Detect which cell encompasses the target text, then output its (x, y) center coordinate. 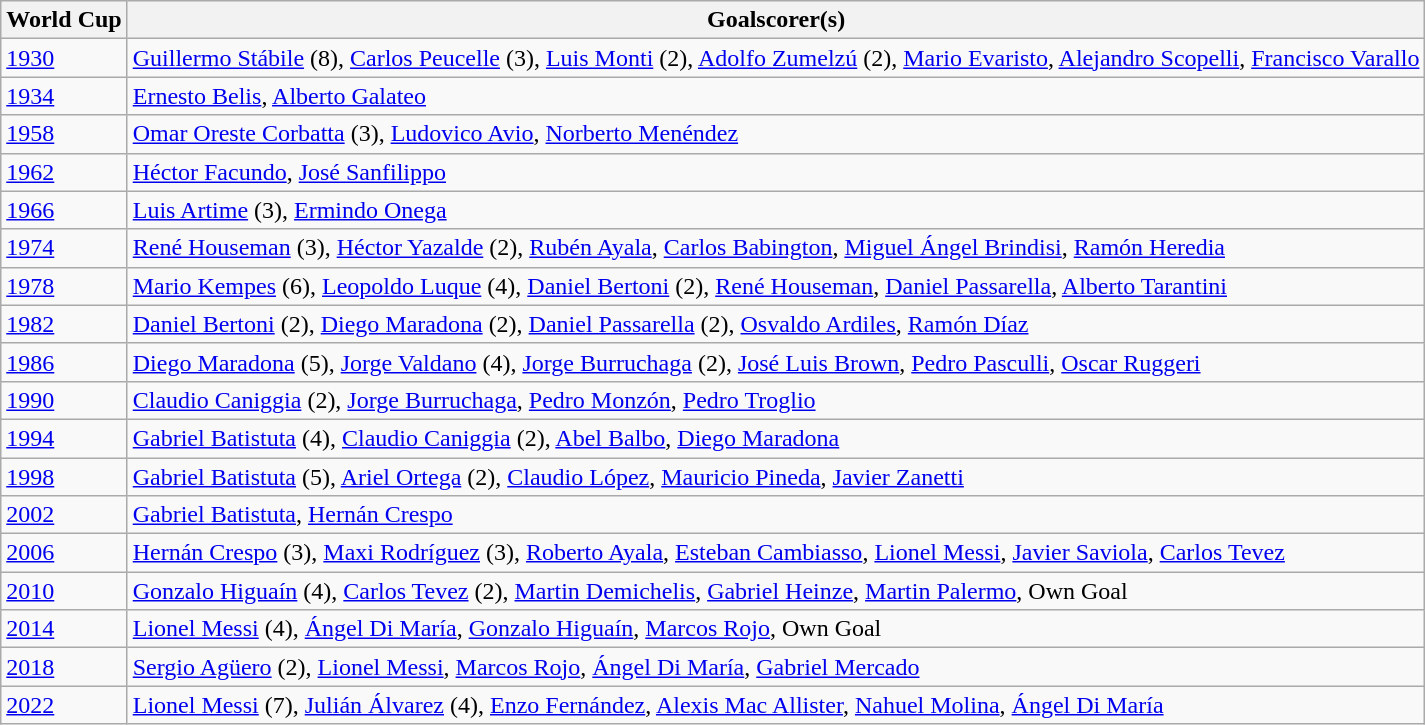
1986 (64, 362)
1966 (64, 210)
2006 (64, 553)
Luis Artime (3), Ermindo Onega (776, 210)
Gonzalo Higuaín (4), Carlos Tevez (2), Martin Demichelis, Gabriel Heinze, Martin Palermo, Own Goal (776, 591)
2022 (64, 705)
Omar Oreste Corbatta (3), Ludovico Avio, Norberto Menéndez (776, 134)
2002 (64, 515)
Lionel Messi (7), Julián Álvarez (4), Enzo Fernández, Alexis Mac Allister, Nahuel Molina, Ángel Di María (776, 705)
Diego Maradona (5), Jorge Valdano (4), Jorge Burruchaga (2), José Luis Brown, Pedro Pasculli, Oscar Ruggeri (776, 362)
2018 (64, 667)
1958 (64, 134)
1934 (64, 96)
Hernán Crespo (3), Maxi Rodríguez (3), Roberto Ayala, Esteban Cambiasso, Lionel Messi, Javier Saviola, Carlos Tevez (776, 553)
Daniel Bertoni (2), Diego Maradona (2), Daniel Passarella (2), Osvaldo Ardiles, Ramón Díaz (776, 324)
Gabriel Batistuta (5), Ariel Ortega (2), Claudio López, Mauricio Pineda, Javier Zanetti (776, 477)
Claudio Caniggia (2), Jorge Burruchaga, Pedro Monzón, Pedro Troglio (776, 400)
1978 (64, 286)
Héctor Facundo, José Sanfilippo (776, 172)
1982 (64, 324)
1930 (64, 58)
Gabriel Batistuta, Hernán Crespo (776, 515)
2014 (64, 629)
Gabriel Batistuta (4), Claudio Caniggia (2), Abel Balbo, Diego Maradona (776, 438)
Lionel Messi (4), Ángel Di María, Gonzalo Higuaín, Marcos Rojo, Own Goal (776, 629)
Sergio Agüero (2), Lionel Messi, Marcos Rojo, Ángel Di María, Gabriel Mercado (776, 667)
René Houseman (3), Héctor Yazalde (2), Rubén Ayala, Carlos Babington, Miguel Ángel Brindisi, Ramón Heredia (776, 248)
2010 (64, 591)
1974 (64, 248)
1998 (64, 477)
Goalscorer(s) (776, 20)
Ernesto Belis, Alberto Galateo (776, 96)
World Cup (64, 20)
Mario Kempes (6), Leopoldo Luque (4), Daniel Bertoni (2), René Houseman, Daniel Passarella, Alberto Tarantini (776, 286)
1990 (64, 400)
Guillermo Stábile (8), Carlos Peucelle (3), Luis Monti (2), Adolfo Zumelzú (2), Mario Evaristo, Alejandro Scopelli, Francisco Varallo (776, 58)
1962 (64, 172)
1994 (64, 438)
